Locate the cell with the specified text and output its (X, Y) center coordinate. 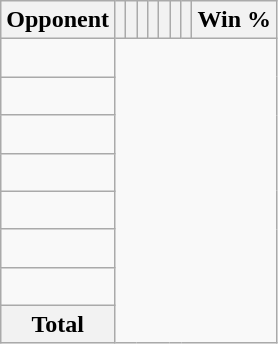
Total (58, 324)
Opponent (58, 20)
Win % (234, 20)
